Identify which cell holds the provided text, then report its (X, Y) central coordinate. 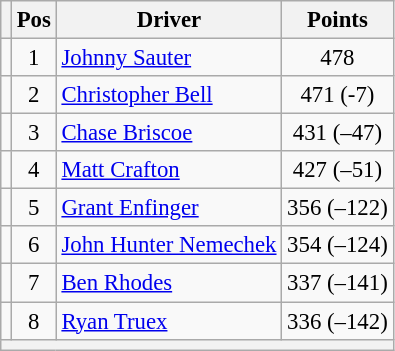
6 (34, 245)
Points (338, 20)
8 (34, 321)
7 (34, 283)
Pos (34, 20)
3 (34, 133)
427 (–51) (338, 170)
John Hunter Nemechek (169, 245)
Chase Briscoe (169, 133)
Grant Enfinger (169, 208)
Christopher Bell (169, 95)
478 (338, 58)
354 (–124) (338, 245)
356 (–122) (338, 208)
471 (-7) (338, 95)
Matt Crafton (169, 170)
Ryan Truex (169, 321)
431 (–47) (338, 133)
1 (34, 58)
Ben Rhodes (169, 283)
Driver (169, 20)
Johnny Sauter (169, 58)
337 (–141) (338, 283)
336 (–142) (338, 321)
2 (34, 95)
5 (34, 208)
4 (34, 170)
